For the text-containing cell, return its midpoint in [x, y] coordinate format. 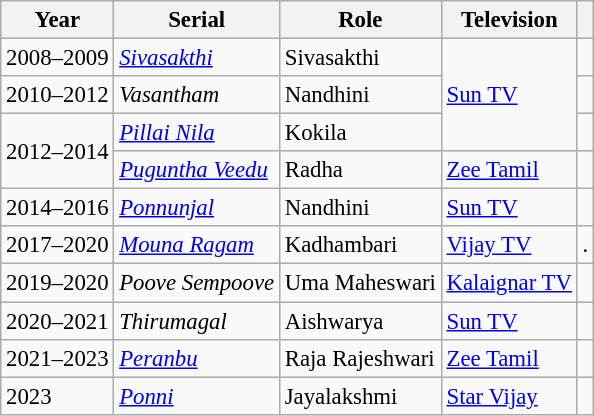
. [585, 245]
Radha [360, 170]
2021–2023 [58, 358]
Pillai Nila [197, 133]
Thirumagal [197, 321]
2014–2016 [58, 208]
Star Vijay [509, 396]
Vasantham [197, 95]
Jayalakshmi [360, 396]
2008–2009 [58, 58]
Television [509, 20]
Poove Sempoove [197, 283]
Role [360, 20]
2017–2020 [58, 245]
Puguntha Veedu [197, 170]
2012–2014 [58, 152]
Serial [197, 20]
Raja Rajeshwari [360, 358]
Year [58, 20]
2019–2020 [58, 283]
Uma Maheswari [360, 283]
2023 [58, 396]
Kokila [360, 133]
Vijay TV [509, 245]
Peranbu [197, 358]
Kalaignar TV [509, 283]
Mouna Ragam [197, 245]
Ponnunjal [197, 208]
Kadhambari [360, 245]
2010–2012 [58, 95]
Aishwarya [360, 321]
Ponni [197, 396]
2020–2021 [58, 321]
